Extract the (x, y) coordinate from the center of the cell holding the provided text.  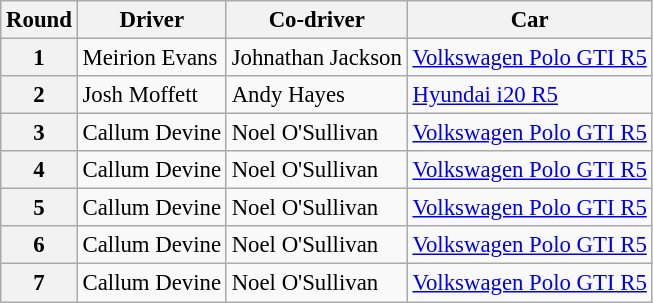
Co-driver (316, 20)
Driver (152, 20)
Round (39, 20)
5 (39, 208)
Johnathan Jackson (316, 58)
Andy Hayes (316, 95)
7 (39, 283)
Car (530, 20)
3 (39, 133)
4 (39, 170)
2 (39, 95)
Hyundai i20 R5 (530, 95)
Meirion Evans (152, 58)
1 (39, 58)
6 (39, 245)
Josh Moffett (152, 95)
